For the text-containing cell, return its midpoint in [x, y] coordinate format. 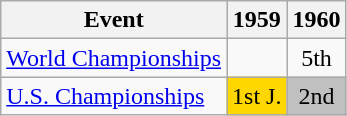
Event [114, 20]
1st J. [257, 96]
U.S. Championships [114, 96]
World Championships [114, 58]
5th [316, 58]
2nd [316, 96]
1960 [316, 20]
1959 [257, 20]
